From the cell containing the given text, extract its center point as [x, y] coordinate. 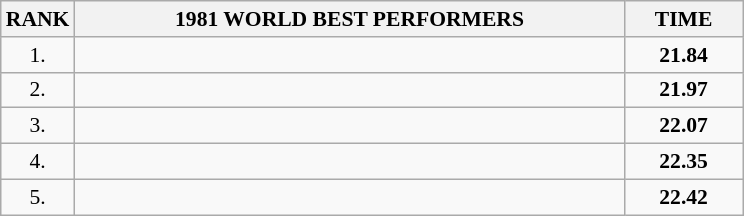
22.42 [684, 197]
TIME [684, 19]
22.07 [684, 126]
1981 WORLD BEST PERFORMERS [349, 19]
RANK [38, 19]
4. [38, 162]
2. [38, 90]
3. [38, 126]
22.35 [684, 162]
21.97 [684, 90]
21.84 [684, 55]
5. [38, 197]
1. [38, 55]
